From the cell containing the given text, extract its center point as [X, Y] coordinate. 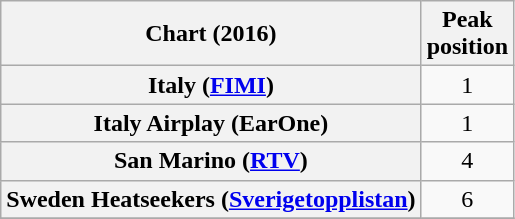
4 [467, 161]
Italy (FIMI) [211, 85]
Chart (2016) [211, 34]
Peak position [467, 34]
Sweden Heatseekers (Sverigetopplistan) [211, 199]
Italy Airplay (EarOne) [211, 123]
San Marino (RTV) [211, 161]
6 [467, 199]
